Extract the (x, y) coordinate from the center of the cell holding the provided text.  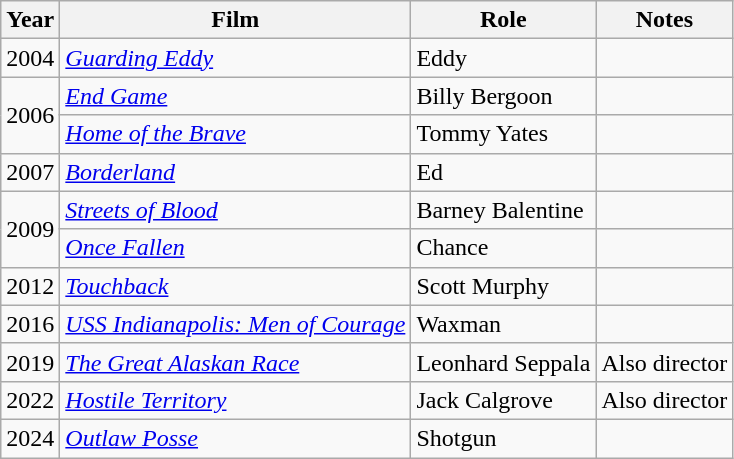
USS Indianapolis: Men of Courage (236, 324)
Waxman (504, 324)
Tommy Yates (504, 134)
Scott Murphy (504, 286)
Notes (664, 20)
2004 (30, 58)
Eddy (504, 58)
2012 (30, 286)
Ed (504, 172)
Once Fallen (236, 248)
Billy Bergoon (504, 96)
Jack Calgrove (504, 400)
Guarding Eddy (236, 58)
2019 (30, 362)
2007 (30, 172)
Streets of Blood (236, 210)
Film (236, 20)
2024 (30, 438)
2009 (30, 229)
Outlaw Posse (236, 438)
2006 (30, 115)
Hostile Territory (236, 400)
2022 (30, 400)
Home of the Brave (236, 134)
Touchback (236, 286)
Year (30, 20)
Borderland (236, 172)
Chance (504, 248)
Role (504, 20)
End Game (236, 96)
Leonhard Seppala (504, 362)
Barney Balentine (504, 210)
The Great Alaskan Race (236, 362)
2016 (30, 324)
Shotgun (504, 438)
